Search for the cell housing the specified text and yield its (x, y) center coordinate. 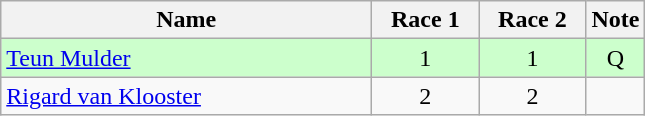
Rigard van Klooster (186, 96)
Note (616, 20)
Q (616, 58)
Race 1 (426, 20)
Teun Mulder (186, 58)
Name (186, 20)
Race 2 (532, 20)
